From the cell containing the given text, extract its center point as [x, y] coordinate. 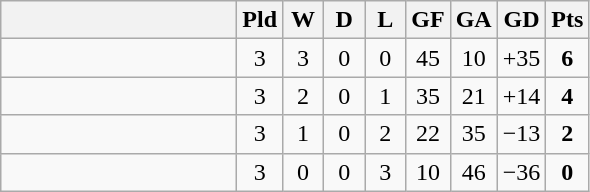
−13 [522, 134]
Pts [568, 20]
Pld [260, 20]
6 [568, 58]
L [386, 20]
22 [428, 134]
GA [474, 20]
W [304, 20]
GD [522, 20]
46 [474, 172]
D [344, 20]
+14 [522, 96]
+35 [522, 58]
−36 [522, 172]
21 [474, 96]
45 [428, 58]
4 [568, 96]
GF [428, 20]
